Provide the [x, y] coordinate of the cell's center where the given text is located.  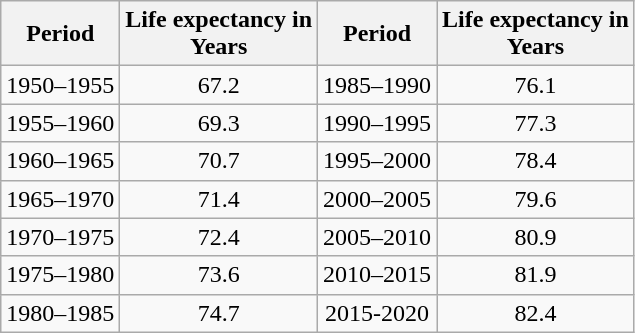
2000–2005 [378, 199]
1980–1985 [60, 313]
1985–1990 [378, 85]
72.4 [219, 237]
69.3 [219, 123]
1965–1970 [60, 199]
79.6 [536, 199]
71.4 [219, 199]
1950–1955 [60, 85]
1975–1980 [60, 275]
78.4 [536, 161]
80.9 [536, 237]
1960–1965 [60, 161]
1995–2000 [378, 161]
82.4 [536, 313]
1955–1960 [60, 123]
1970–1975 [60, 237]
73.6 [219, 275]
67.2 [219, 85]
1990–1995 [378, 123]
74.7 [219, 313]
81.9 [536, 275]
2005–2010 [378, 237]
2015-2020 [378, 313]
2010–2015 [378, 275]
70.7 [219, 161]
76.1 [536, 85]
77.3 [536, 123]
